Return [X, Y] of the center of cell containing provided text 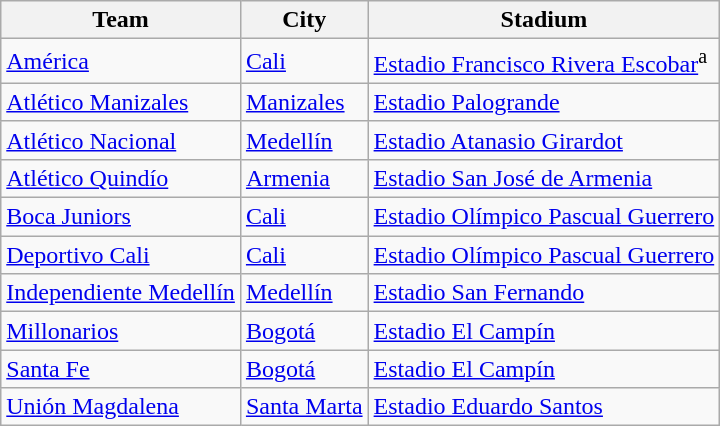
América [121, 62]
Estadio San Fernando [544, 293]
Armenia [304, 178]
Millonarios [121, 331]
Estadio Eduardo Santos [544, 407]
Estadio Francisco Rivera Escobara [544, 62]
Stadium [544, 20]
Santa Marta [304, 407]
Estadio San José de Armenia [544, 178]
Atlético Quindío [121, 178]
Atlético Manizales [121, 102]
Estadio Palogrande [544, 102]
Estadio Atanasio Girardot [544, 140]
Santa Fe [121, 369]
Independiente Medellín [121, 293]
Boca Juniors [121, 217]
Deportivo Cali [121, 255]
Team [121, 20]
City [304, 20]
Manizales [304, 102]
Unión Magdalena [121, 407]
Atlético Nacional [121, 140]
